From the cell containing the given text, extract its center point as (X, Y) coordinate. 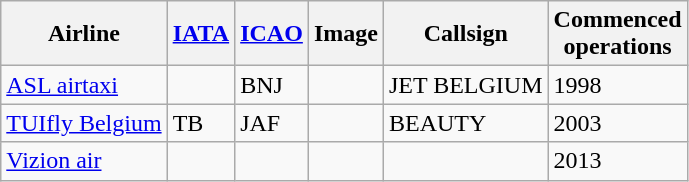
IATA (201, 34)
Airline (84, 34)
TUIfly Belgium (84, 123)
BNJ (272, 85)
Commencedoperations (618, 34)
Vizion air (84, 161)
TB (201, 123)
Image (346, 34)
JAF (272, 123)
2003 (618, 123)
BEAUTY (466, 123)
Callsign (466, 34)
ASL airtaxi (84, 85)
ICAO (272, 34)
2013 (618, 161)
1998 (618, 85)
JET BELGIUM (466, 85)
